Find where the given text appears and provide that cell's center as (X, Y) coordinate. 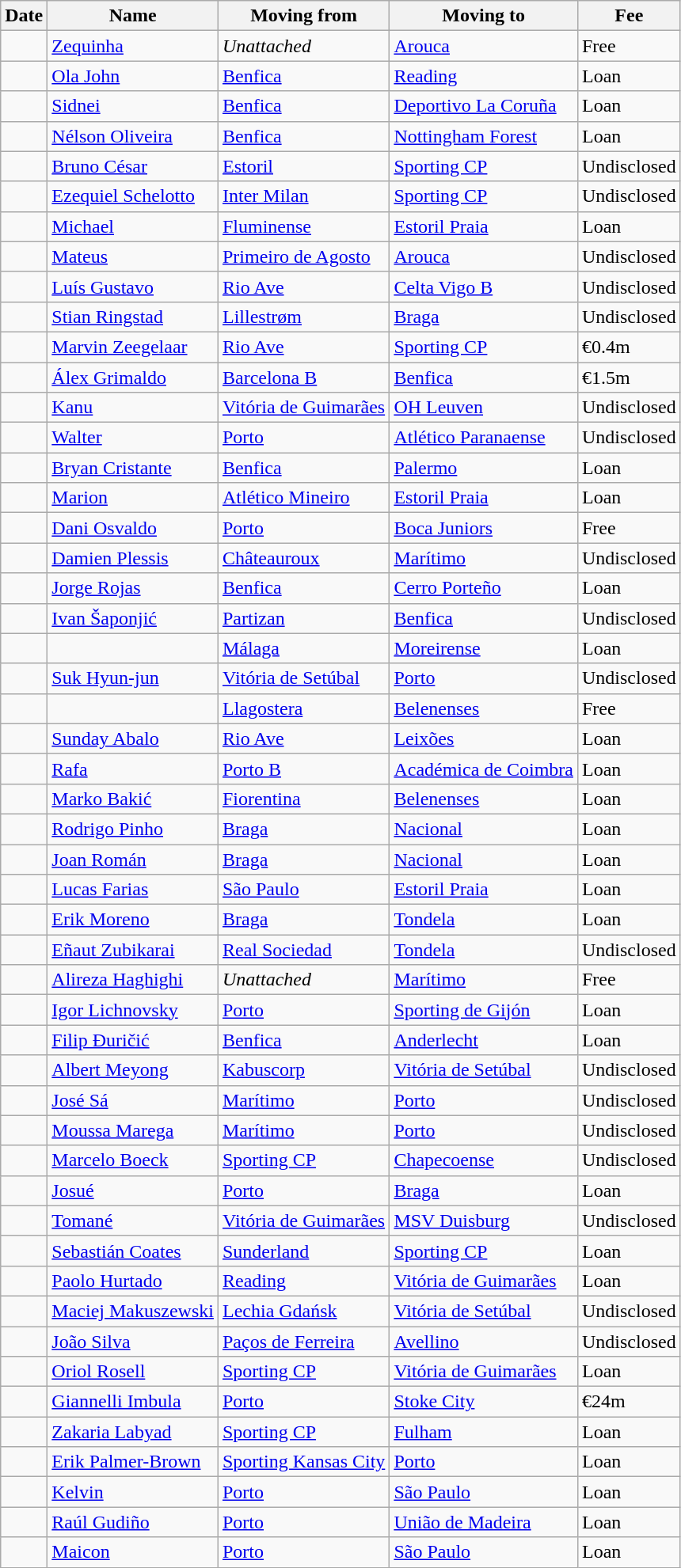
Deportivo La Coruña (484, 106)
Nottingham Forest (484, 136)
Albert Meyong (133, 1070)
Fluminense (303, 226)
Rodrigo Pinho (133, 829)
Marko Bakić (133, 799)
Maciej Makuszewski (133, 1311)
Primeiro de Agosto (303, 256)
Palermo (484, 468)
Inter Milan (303, 196)
Fulham (484, 1432)
MSV Duisburg (484, 1221)
Estoril (303, 166)
Álex Grimaldo (133, 378)
Lucas Farias (133, 890)
Walter (133, 438)
Stoke City (484, 1402)
Avellino (484, 1342)
Erik Palmer-Brown (133, 1462)
Alireza Haghighi (133, 980)
Kabuscorp (303, 1070)
Raúl Gudiño (133, 1522)
Luís Gustavo (133, 287)
Cerro Porteño (484, 588)
Eñaut Zubikarai (133, 950)
Leixões (484, 738)
Igor Lichnovsky (133, 1010)
Ivan Šaponjić (133, 618)
Moving from (303, 16)
€0.4m (629, 347)
Tomané (133, 1221)
Sidnei (133, 106)
Kanu (133, 408)
Chapecoense (484, 1160)
Sporting de Gijón (484, 1010)
Bryan Cristante (133, 468)
Stian Ringstad (133, 317)
Académica de Coimbra (484, 769)
Porto B (303, 769)
Marvin Zeegelaar (133, 347)
Moussa Marega (133, 1130)
União de Madeira (484, 1522)
Sporting Kansas City (303, 1462)
Barcelona B (303, 378)
Partizan (303, 618)
Marcelo Boeck (133, 1160)
Maicon (133, 1552)
Oriol Rosell (133, 1372)
Fiorentina (303, 799)
Suk Hyun-jun (133, 678)
Jorge Rojas (133, 588)
Moving to (484, 16)
Atlético Paranaense (484, 438)
Paolo Hurtado (133, 1281)
Sunday Abalo (133, 738)
Bruno César (133, 166)
Real Sociedad (303, 950)
Giannelli Imbula (133, 1402)
Joan Román (133, 859)
Rafa (133, 769)
OH Leuven (484, 408)
Kelvin (133, 1492)
João Silva (133, 1342)
José Sá (133, 1100)
Erik Moreno (133, 920)
Name (133, 16)
Ola John (133, 76)
€1.5m (629, 378)
Málaga (303, 648)
Moreirense (484, 648)
Celta Vigo B (484, 287)
Paços de Ferreira (303, 1342)
Lechia Gdańsk (303, 1311)
Josué (133, 1190)
Boca Juniors (484, 528)
Mateus (133, 256)
Llagostera (303, 708)
Sunderland (303, 1251)
Nélson Oliveira (133, 136)
Damien Plessis (133, 558)
Zequinha (133, 46)
Dani Osvaldo (133, 528)
Filip Đuričić (133, 1040)
Zakaria Labyad (133, 1432)
Lillestrøm (303, 317)
€24m (629, 1402)
Ezequiel Schelotto (133, 196)
Marion (133, 498)
Atlético Mineiro (303, 498)
Anderlecht (484, 1040)
Date (24, 16)
Fee (629, 16)
Michael (133, 226)
Châteauroux (303, 558)
Sebastián Coates (133, 1251)
